Return [x, y] of the center of cell containing provided text 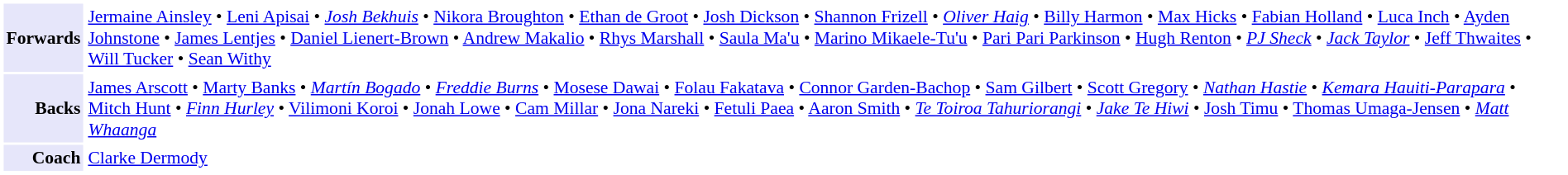
Backs [43, 108]
Forwards [43, 37]
Coach [43, 158]
Clarke Dermody [825, 158]
